Find where the given text appears and provide that cell's center as [x, y] coordinate. 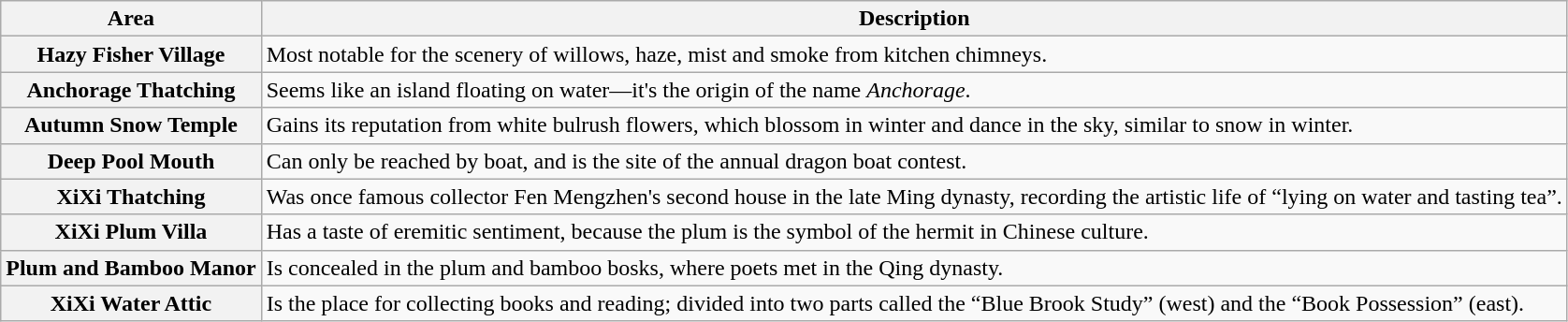
Seems like an island floating on water—it's the origin of the name Anchorage. [914, 90]
Autumn Snow Temple [131, 125]
Area [131, 19]
Anchorage Thatching [131, 90]
Is the place for collecting books and reading; divided into two parts called the “Blue Brook Study” (west) and the “Book Possession” (east). [914, 303]
Description [914, 19]
Is concealed in the plum and bamboo bosks, where poets met in the Qing dynasty. [914, 268]
Has a taste of eremitic sentiment, because the plum is the symbol of the hermit in Chinese culture. [914, 232]
Deep Pool Mouth [131, 161]
XiXi Water Attic [131, 303]
Plum and Bamboo Manor [131, 268]
Gains its reputation from white bulrush flowers, which blossom in winter and dance in the sky, similar to snow in winter. [914, 125]
Hazy Fisher Village [131, 54]
XiXi Thatching [131, 197]
Most notable for the scenery of willows, haze, mist and smoke from kitchen chimneys. [914, 54]
Can only be reached by boat, and is the site of the annual dragon boat contest. [914, 161]
Was once famous collector Fen Mengzhen's second house in the late Ming dynasty, recording the artistic life of “lying on water and tasting tea”. [914, 197]
XiXi Plum Villa [131, 232]
